Scan for the cell matching the given text and deliver its [x, y] coordinate at center. 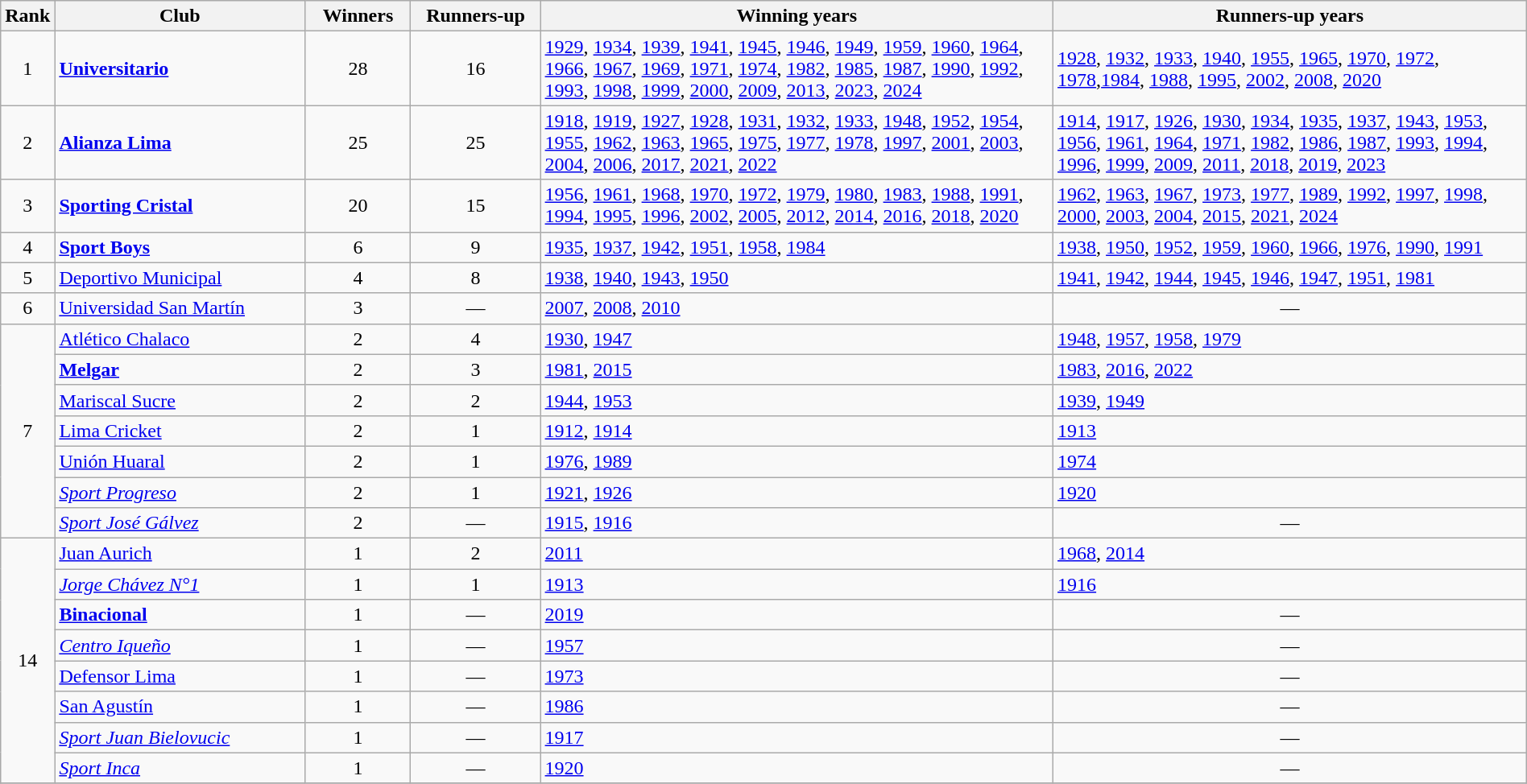
1962, 1963, 1967, 1973, 1977, 1989, 1992, 1997, 1998, 2000, 2003, 2004, 2015, 2021, 2024 [1290, 206]
Sport Inca [180, 768]
1956, 1961, 1968, 1970, 1972, 1979, 1980, 1983, 1988, 1991, 1994, 1995, 1996, 2002, 2005, 2012, 2014, 2016, 2018, 2020 [797, 206]
1973 [797, 676]
Universitario [180, 68]
Defensor Lima [180, 676]
2007, 2008, 2010 [797, 308]
1912, 1914 [797, 431]
1916 [1290, 584]
2011 [797, 554]
Club [180, 16]
1968, 2014 [1290, 554]
Universidad San Martín [180, 308]
1915, 1916 [797, 523]
Runners-up [475, 16]
Lima Cricket [180, 431]
Sport Progreso [180, 492]
1974 [1290, 461]
20 [358, 206]
1914, 1917, 1926, 1930, 1934, 1935, 1937, 1943, 1953, 1956, 1961, 1964, 1971, 1982, 1986, 1987, 1993, 1994, 1996, 1999, 2009, 2011, 2018, 2019, 2023 [1290, 142]
1983, 2016, 2022 [1290, 369]
8 [475, 278]
5 [27, 278]
15 [475, 206]
7 [27, 431]
28 [358, 68]
1981, 2015 [797, 369]
Binacional [180, 615]
Unión Huaral [180, 461]
Alianza Lima [180, 142]
Jorge Chávez N°1 [180, 584]
16 [475, 68]
1944, 1953 [797, 400]
1948, 1957, 1958, 1979 [1290, 339]
1957 [797, 646]
14 [27, 661]
Juan Aurich [180, 554]
Sport Juan Bielovucic [180, 737]
Centro Iqueño [180, 646]
9 [475, 247]
1930, 1947 [797, 339]
1938, 1940, 1943, 1950 [797, 278]
Sport Boys [180, 247]
Winning years [797, 16]
2019 [797, 615]
Deportivo Municipal [180, 278]
Melgar [180, 369]
1917 [797, 737]
1976, 1989 [797, 461]
1939, 1949 [1290, 400]
1938, 1950, 1952, 1959, 1960, 1966, 1976, 1990, 1991 [1290, 247]
Mariscal Sucre [180, 400]
1986 [797, 707]
Sport José Gálvez [180, 523]
Runners-up years [1290, 16]
1918, 1919, 1927, 1928, 1931, 1932, 1933, 1948, 1952, 1954, 1955, 1962, 1963, 1965, 1975, 1977, 1978, 1997, 2001, 2003, 2004, 2006, 2017, 2021, 2022 [797, 142]
San Agustín [180, 707]
Winners [358, 16]
1941, 1942, 1944, 1945, 1946, 1947, 1951, 1981 [1290, 278]
Atlético Chalaco [180, 339]
Rank [27, 16]
1935, 1937, 1942, 1951, 1958, 1984 [797, 247]
1921, 1926 [797, 492]
Sporting Cristal [180, 206]
1928, 1932, 1933, 1940, 1955, 1965, 1970, 1972, 1978,1984, 1988, 1995, 2002, 2008, 2020 [1290, 68]
